Identify which cell holds the provided text, then report its [x, y] central coordinate. 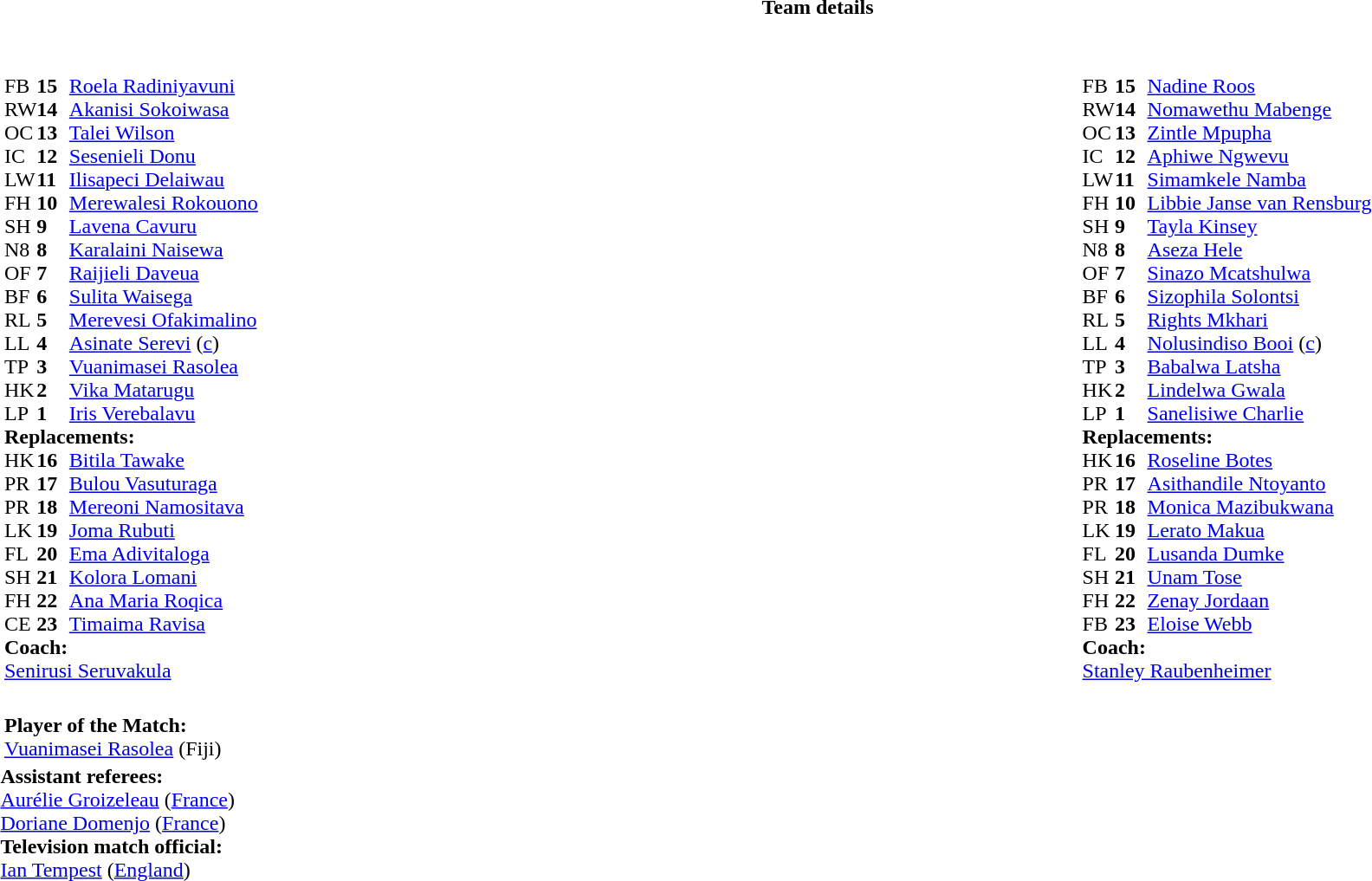
Roela Radiniyavuni [164, 87]
Aseza Hele [1259, 249]
Asinate Serevi (c) [164, 343]
Tayla Kinsey [1259, 227]
Monica Mazibukwana [1259, 508]
Sanelisiwe Charlie [1259, 414]
Vika Matarugu [164, 390]
Lusanda Dumke [1259, 554]
Nomawethu Mabenge [1259, 109]
Ema Adivitaloga [164, 554]
Ana Maria Roqica [164, 601]
Senirusi Seruvakula [132, 670]
Aphiwe Ngwevu [1259, 156]
Lerato Makua [1259, 530]
Raijieli Daveua [164, 274]
Merewalesi Rokouono [164, 203]
Joma Rubuti [164, 530]
Sesenieli Donu [164, 156]
Karalaini Naisewa [164, 249]
Asithandile Ntoyanto [1259, 483]
Eloise Webb [1259, 624]
Vuanimasei Rasolea [164, 367]
Unam Tose [1259, 577]
Sulita Waisega [164, 296]
Talei Wilson [164, 133]
Libbie Janse van Rensburg [1259, 203]
Merevesi Ofakimalino [164, 321]
Kolora Lomani [164, 577]
Ilisapeci Delaiwau [164, 180]
Nadine Roos [1259, 87]
Lindelwa Gwala [1259, 390]
Zintle Mpupha [1259, 133]
Iris Verebalavu [164, 414]
CE [21, 624]
Lavena Cavuru [164, 227]
Stanley Raubenheimer [1227, 670]
Zenay Jordaan [1259, 601]
Bitila Tawake [164, 461]
Bulou Vasuturaga [164, 483]
Nolusindiso Booi (c) [1259, 343]
Sizophila Solontsi [1259, 296]
Mereoni Namositava [164, 508]
Rights Mkhari [1259, 321]
Timaima Ravisa [164, 624]
Simamkele Namba [1259, 180]
Akanisi Sokoiwasa [164, 109]
Babalwa Latsha [1259, 367]
Roseline Botes [1259, 461]
Sinazo Mcatshulwa [1259, 274]
